Return the [x, y] coordinate for the center point of the cell that contains the specified text.  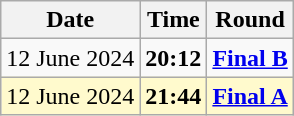
Final A [250, 96]
Final B [250, 58]
21:44 [174, 96]
Round [250, 20]
Date [70, 20]
Time [174, 20]
20:12 [174, 58]
